Provide the (x, y) coordinate of the cell's center where the given text is located.  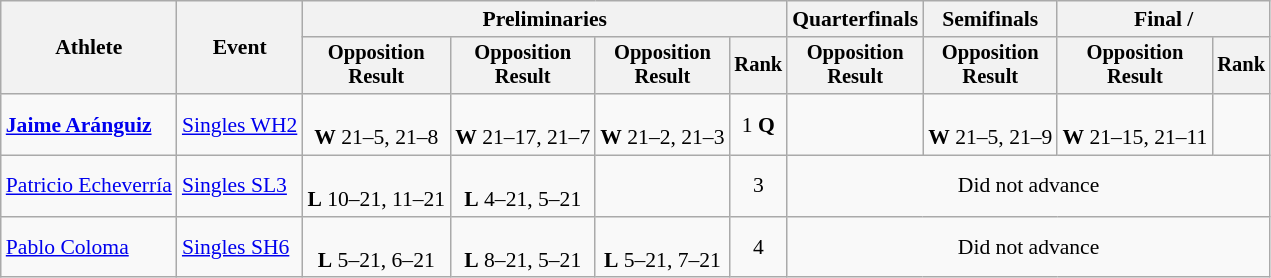
1 Q (759, 124)
L 8–21, 5–21 (522, 248)
W 21–5, 21–8 (376, 124)
Athlete (89, 48)
L 10–21, 11–21 (376, 186)
Semifinals (990, 19)
L 5–21, 6–21 (376, 248)
Patricio Echeverría (89, 186)
Final / (1164, 19)
Jaime Aránguiz (89, 124)
W 21–15, 21–11 (1134, 124)
Singles WH2 (240, 124)
Event (240, 48)
Pablo Coloma (89, 248)
W 21–5, 21–9 (990, 124)
Singles SH6 (240, 248)
W 21–17, 21–7 (522, 124)
3 (759, 186)
W 21–2, 21–3 (662, 124)
Preliminaries (544, 19)
Quarterfinals (855, 19)
Singles SL3 (240, 186)
4 (759, 248)
L 4–21, 5–21 (522, 186)
L 5–21, 7–21 (662, 248)
